Return the (X, Y) coordinate for the center point of the cell that contains the specified text.  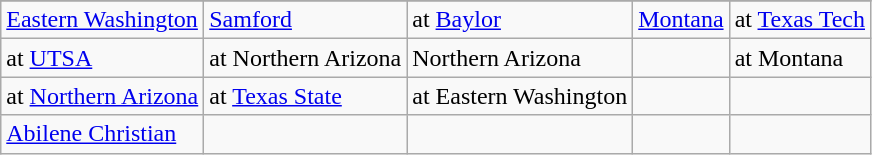
at Texas State (306, 96)
at UTSA (102, 58)
Abilene Christian (102, 134)
Northern Arizona (520, 58)
at Montana (800, 58)
at Eastern Washington (520, 96)
at Texas Tech (800, 20)
Montana (681, 20)
at Baylor (520, 20)
Eastern Washington (102, 20)
Samford (306, 20)
